Return [x, y] of the center of cell containing provided text 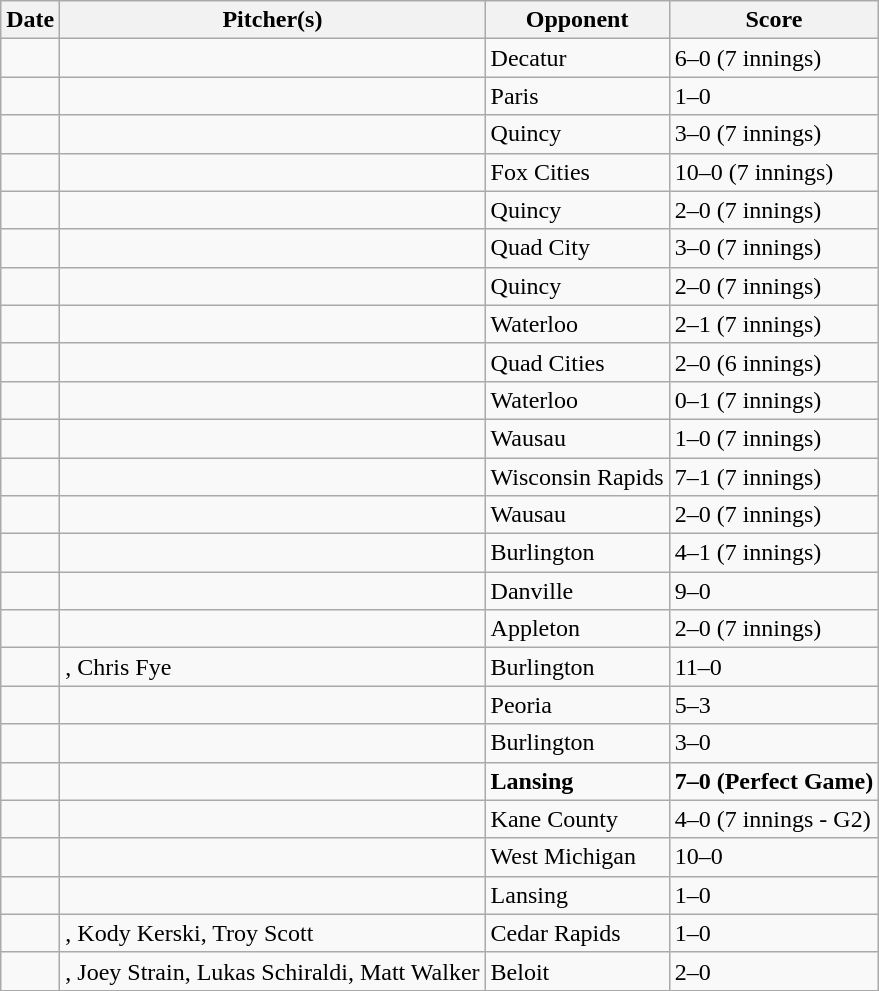
4–1 (7 innings) [774, 553]
Date [30, 20]
2–0 [774, 971]
Fox Cities [577, 172]
Cedar Rapids [577, 933]
10–0 (7 innings) [774, 172]
10–0 [774, 857]
2–0 (6 innings) [774, 362]
7–1 (7 innings) [774, 477]
West Michigan [577, 857]
9–0 [774, 591]
Score [774, 20]
Danville [577, 591]
, Kody Kerski, Troy Scott [272, 933]
Paris [577, 96]
11–0 [774, 667]
3–0 [774, 743]
, Chris Fye [272, 667]
Quad City [577, 248]
4–0 (7 innings - G2) [774, 819]
Opponent [577, 20]
7–0 (Perfect Game) [774, 781]
Decatur [577, 58]
0–1 (7 innings) [774, 400]
Pitcher(s) [272, 20]
Wisconsin Rapids [577, 477]
5–3 [774, 705]
2–1 (7 innings) [774, 324]
, Joey Strain, Lukas Schiraldi, Matt Walker [272, 971]
Appleton [577, 629]
Beloit [577, 971]
Peoria [577, 705]
1–0 (7 innings) [774, 438]
Kane County [577, 819]
6–0 (7 innings) [774, 58]
Quad Cities [577, 362]
